Output the (x, y) coordinate of the center of the cell containing the given text.  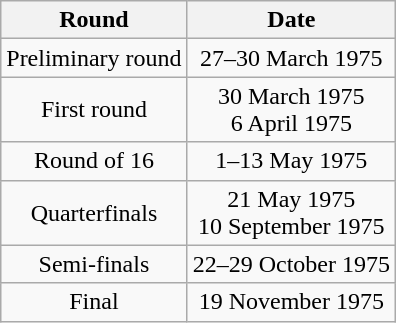
Preliminary round (94, 58)
Round of 16 (94, 161)
27–30 March 1975 (291, 58)
19 November 1975 (291, 302)
Date (291, 20)
21 May 197510 September 1975 (291, 212)
30 March 19756 April 1975 (291, 110)
22–29 October 1975 (291, 264)
Semi-finals (94, 264)
First round (94, 110)
1–13 May 1975 (291, 161)
Round (94, 20)
Quarterfinals (94, 212)
Final (94, 302)
